Find where the given text appears and provide that cell's center as (X, Y) coordinate. 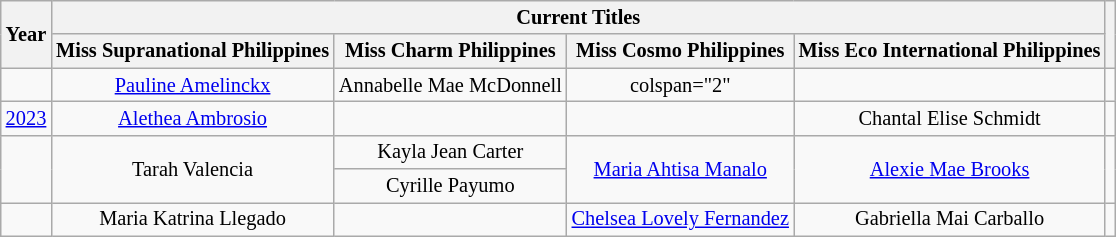
Current Titles (578, 17)
Maria Katrina Llegado (192, 219)
Year (26, 34)
Chantal Elise Schmidt (950, 118)
Alexie Mae Brooks (950, 168)
Cyrille Payumo (450, 186)
Gabriella Mai Carballo (950, 219)
Alethea Ambrosio (192, 118)
2023 (26, 118)
Kayla Jean Carter (450, 152)
Miss Eco International Philippines (950, 51)
Annabelle Mae McDonnell (450, 85)
Miss Supranational Philippines (192, 51)
Miss Charm Philippines (450, 51)
colspan="2" (680, 85)
Pauline Amelinckx (192, 85)
Maria Ahtisa Manalo (680, 168)
Chelsea Lovely Fernandez (680, 219)
Tarah Valencia (192, 168)
Miss Cosmo Philippines (680, 51)
